Scan for the cell matching the given text and deliver its [x, y] coordinate at center. 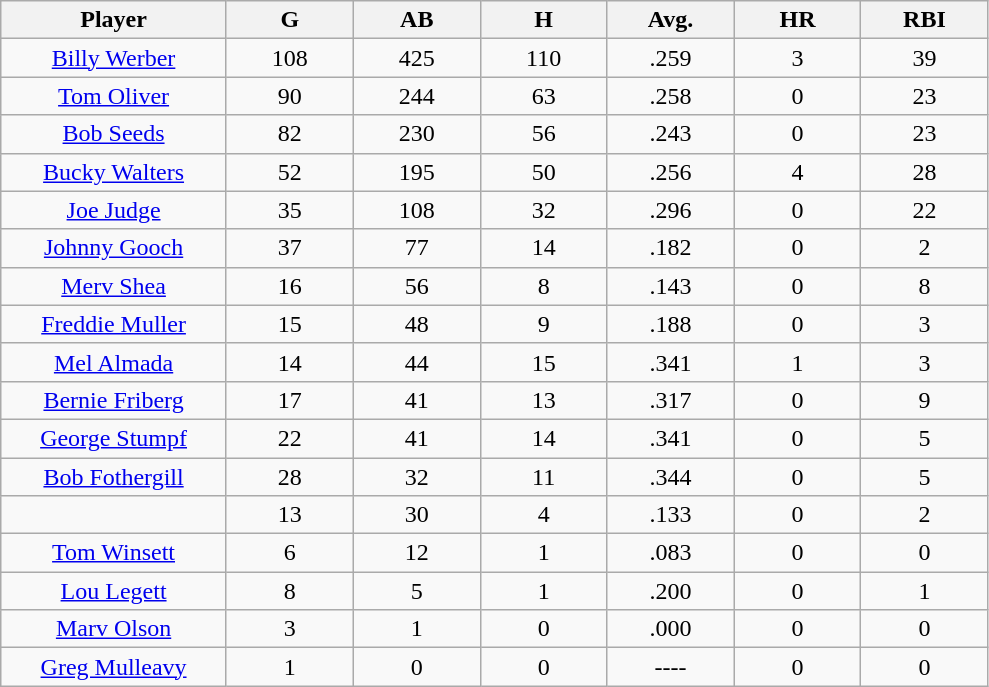
44 [416, 362]
Johnny Gooch [114, 248]
63 [544, 96]
H [544, 20]
Bob Fothergill [114, 477]
195 [416, 172]
Avg. [670, 20]
50 [544, 172]
Joe Judge [114, 210]
Billy Werber [114, 58]
Bob Seeds [114, 134]
Freddie Muller [114, 324]
230 [416, 134]
17 [290, 400]
.243 [670, 134]
12 [416, 553]
48 [416, 324]
.317 [670, 400]
Player [114, 20]
Bernie Friberg [114, 400]
RBI [924, 20]
George Stumpf [114, 438]
6 [290, 553]
35 [290, 210]
G [290, 20]
AB [416, 20]
Lou Legett [114, 591]
HR [798, 20]
244 [416, 96]
52 [290, 172]
.000 [670, 629]
Marv Olson [114, 629]
77 [416, 248]
Tom Oliver [114, 96]
.182 [670, 248]
.133 [670, 515]
Merv Shea [114, 286]
.296 [670, 210]
.083 [670, 553]
Greg Mulleavy [114, 667]
39 [924, 58]
Mel Almada [114, 362]
Tom Winsett [114, 553]
---- [670, 667]
16 [290, 286]
.143 [670, 286]
37 [290, 248]
90 [290, 96]
Bucky Walters [114, 172]
110 [544, 58]
30 [416, 515]
.256 [670, 172]
82 [290, 134]
.200 [670, 591]
.188 [670, 324]
11 [544, 477]
425 [416, 58]
.258 [670, 96]
.344 [670, 477]
.259 [670, 58]
